Return the [x, y] coordinate for the center point of the cell that contains the specified text.  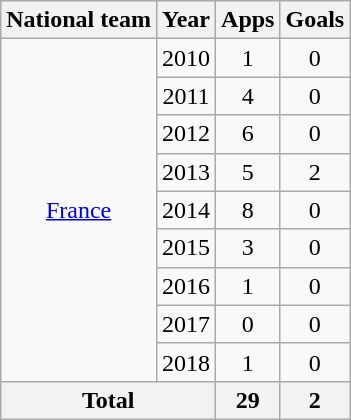
5 [248, 172]
Total [108, 400]
2010 [186, 58]
Goals [315, 20]
2017 [186, 324]
2011 [186, 96]
29 [248, 400]
2014 [186, 210]
8 [248, 210]
2016 [186, 286]
2018 [186, 362]
2015 [186, 248]
4 [248, 96]
National team [79, 20]
Year [186, 20]
2013 [186, 172]
2012 [186, 134]
France [79, 210]
6 [248, 134]
Apps [248, 20]
3 [248, 248]
